Search for the cell housing the specified text and yield its [X, Y] center coordinate. 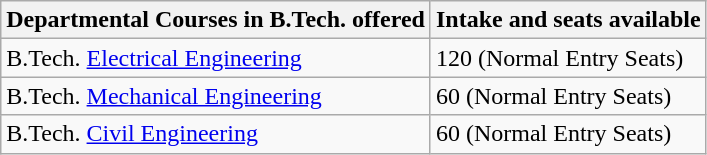
B.Tech. Mechanical Engineering [216, 96]
Departmental Courses in B.Tech. offered [216, 20]
120 (Normal Entry Seats) [568, 58]
B.Tech. Electrical Engineering [216, 58]
B.Tech. Civil Engineering [216, 134]
Intake and seats available [568, 20]
